Search for the cell housing the specified text and yield its [X, Y] center coordinate. 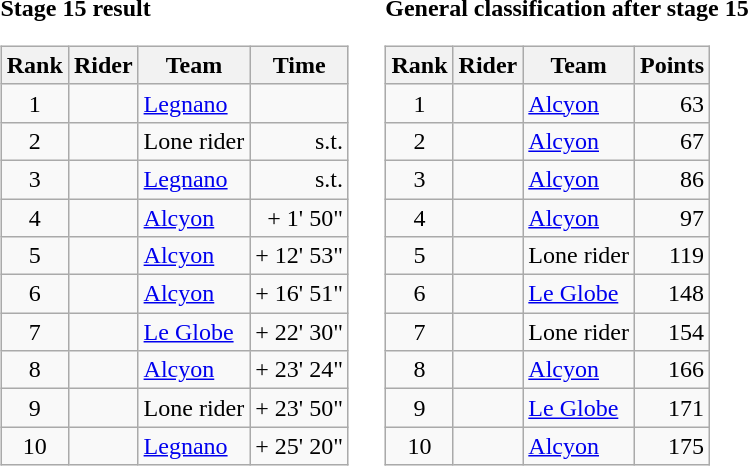
171 [672, 408]
86 [672, 179]
67 [672, 141]
+ 1' 50" [300, 217]
175 [672, 446]
154 [672, 332]
+ 23' 24" [300, 370]
+ 25' 20" [300, 446]
97 [672, 217]
+ 23' 50" [300, 408]
+ 16' 51" [300, 294]
63 [672, 103]
+ 12' 53" [300, 256]
+ 22' 30" [300, 332]
148 [672, 294]
Points [672, 65]
119 [672, 256]
166 [672, 370]
Time [300, 65]
